Locate the cell with the specified text and output its (X, Y) center coordinate. 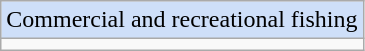
Commercial and recreational fishing (182, 20)
